From the cell containing the given text, extract its center point as (X, Y) coordinate. 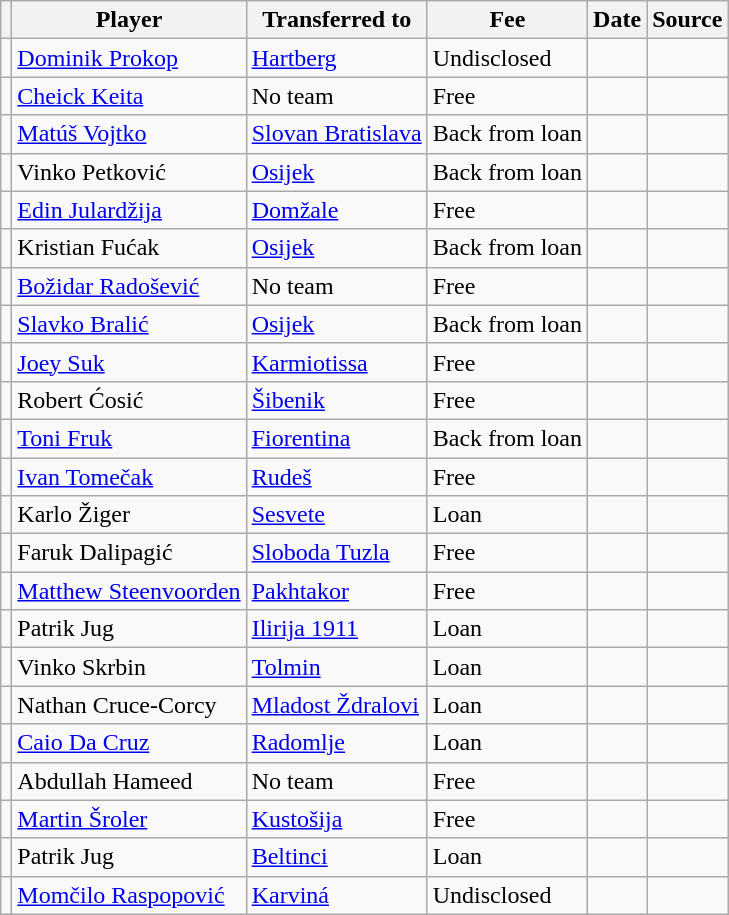
Beltinci (336, 857)
Nathan Cruce-Corcy (129, 705)
Karlo Žiger (129, 515)
Fiorentina (336, 438)
Sloboda Tuzla (336, 553)
Šibenik (336, 400)
Ivan Tomečak (129, 477)
Robert Ćosić (129, 400)
Martin Šroler (129, 819)
Cheick Keita (129, 96)
Joey Suk (129, 362)
Vinko Petković (129, 172)
Abdullah Hameed (129, 781)
Fee (507, 20)
Domžale (336, 210)
Sesvete (336, 515)
Edin Julardžija (129, 210)
Caio Da Cruz (129, 743)
Mladost Ždralovi (336, 705)
Rudeš (336, 477)
Toni Fruk (129, 438)
Ilirija 1911 (336, 629)
Vinko Skrbin (129, 667)
Kristian Fućak (129, 248)
Tolmin (336, 667)
Pakhtakor (336, 591)
Slovan Bratislava (336, 134)
Matthew Steenvoorden (129, 591)
Matúš Vojtko (129, 134)
Radomlje (336, 743)
Dominik Prokop (129, 58)
Slavko Bralić (129, 324)
Faruk Dalipagić (129, 553)
Date (618, 20)
Momčilo Raspopović (129, 895)
Transferred to (336, 20)
Božidar Radošević (129, 286)
Source (688, 20)
Karviná (336, 895)
Player (129, 20)
Karmiotissa (336, 362)
Hartberg (336, 58)
Kustošija (336, 819)
